Scan for the cell matching the given text and deliver its (x, y) coordinate at center. 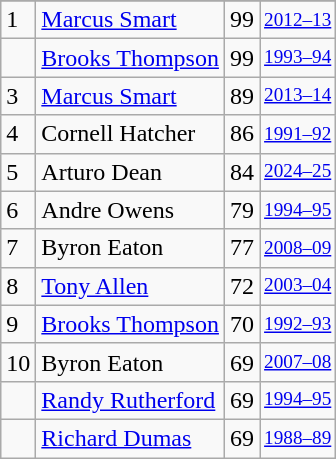
77 (242, 248)
2008–09 (298, 248)
1 (18, 20)
2013–14 (298, 96)
1988–89 (298, 438)
79 (242, 210)
Randy Rutherford (130, 400)
5 (18, 172)
6 (18, 210)
1991–92 (298, 134)
2007–08 (298, 362)
2003–04 (298, 286)
7 (18, 248)
3 (18, 96)
2024–25 (298, 172)
Richard Dumas (130, 438)
9 (18, 324)
72 (242, 286)
10 (18, 362)
2012–13 (298, 20)
70 (242, 324)
89 (242, 96)
1992–93 (298, 324)
Tony Allen (130, 286)
Andre Owens (130, 210)
1993–94 (298, 58)
84 (242, 172)
Cornell Hatcher (130, 134)
8 (18, 286)
4 (18, 134)
86 (242, 134)
Arturo Dean (130, 172)
